Locate the cell with the specified text and output its (X, Y) center coordinate. 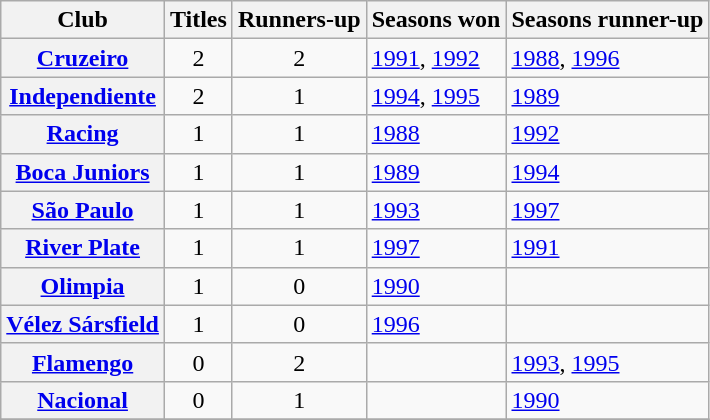
1993 (436, 210)
Racing (83, 134)
1993, 1995 (608, 362)
River Plate (83, 248)
Boca Juniors (83, 172)
1988 (436, 134)
Seasons runner-up (608, 20)
Nacional (83, 400)
1996 (436, 324)
1994 (608, 172)
1992 (608, 134)
Titles (198, 20)
Runners-up (299, 20)
1994, 1995 (436, 96)
Flamengo (83, 362)
1991 (608, 248)
São Paulo (83, 210)
Olimpia (83, 286)
Vélez Sársfield (83, 324)
Seasons won (436, 20)
Club (83, 20)
1991, 1992 (436, 58)
Independiente (83, 96)
1988, 1996 (608, 58)
Cruzeiro (83, 58)
